Locate the cell with the specified text and output its [x, y] center coordinate. 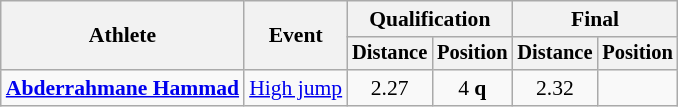
Abderrahmane Hammad [122, 88]
High jump [296, 88]
Athlete [122, 36]
2.32 [554, 88]
Final [594, 19]
Event [296, 36]
2.27 [390, 88]
Qualification [430, 19]
4 q [472, 88]
